Determine the [X, Y] coordinate at the center of the cell enclosing the given text.  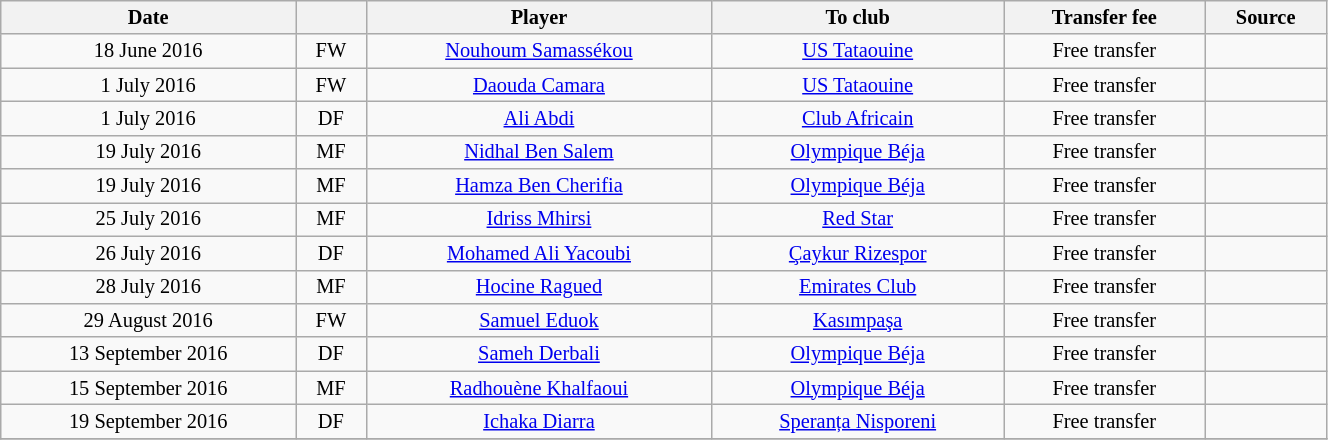
Mohamed Ali Yacoubi [539, 253]
Nouhoum Samassékou [539, 51]
Sameh Derbali [539, 354]
Kasımpaşa [858, 320]
18 June 2016 [148, 51]
Ichaka Diarra [539, 421]
Çaykur Rizespor [858, 253]
28 July 2016 [148, 287]
Idriss Mhirsi [539, 219]
Red Star [858, 219]
Emirates Club [858, 287]
Transfer fee [1104, 17]
Ali Abdi [539, 118]
Date [148, 17]
Samuel Eduok [539, 320]
Nidhal Ben Salem [539, 152]
25 July 2016 [148, 219]
Source [1266, 17]
19 September 2016 [148, 421]
Player [539, 17]
Radhouène Khalfaoui [539, 388]
Daouda Camara [539, 85]
To club [858, 17]
Club Africain [858, 118]
13 September 2016 [148, 354]
Hocine Ragued [539, 287]
15 September 2016 [148, 388]
26 July 2016 [148, 253]
Hamza Ben Cherifia [539, 186]
Speranța Nisporeni [858, 421]
29 August 2016 [148, 320]
